Find where the given text appears and provide that cell's center as [x, y] coordinate. 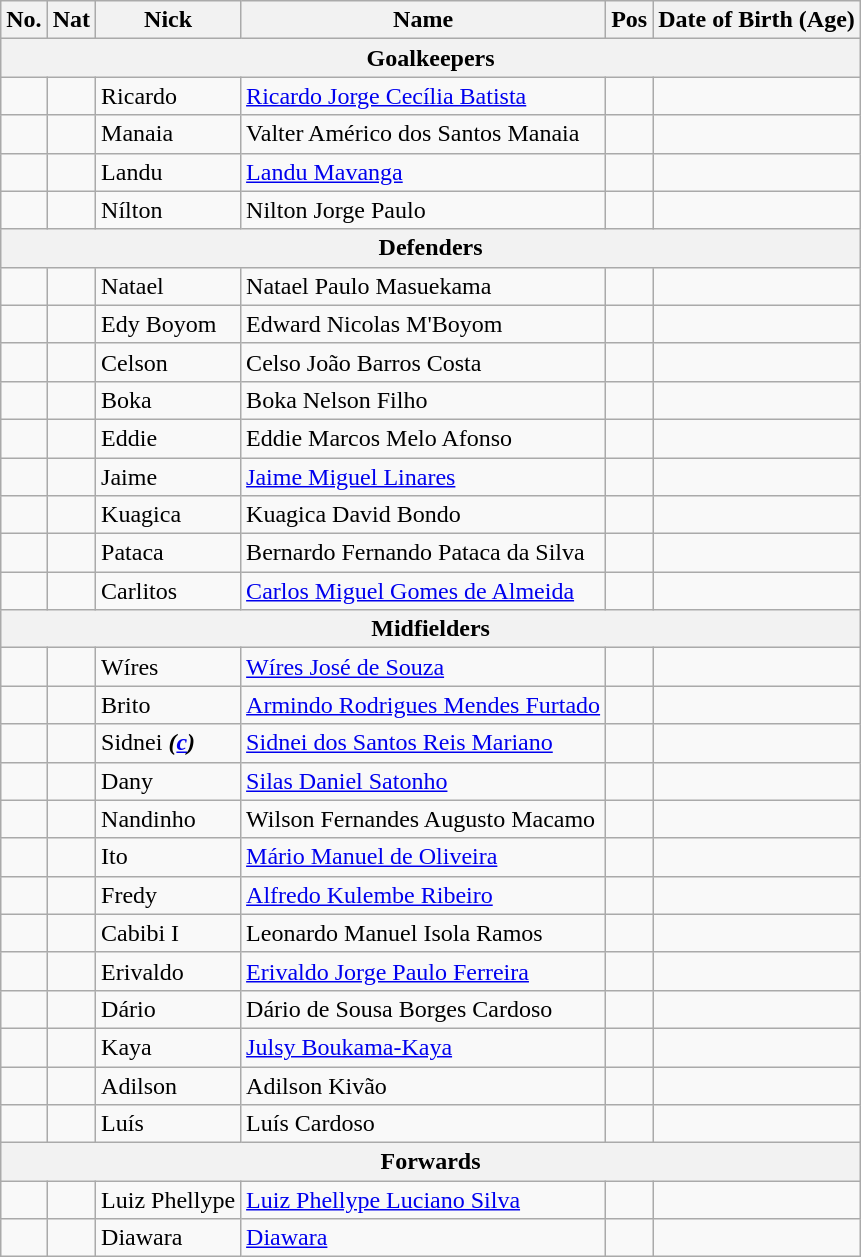
Date of Birth (Age) [757, 20]
Kuagica David Bondo [424, 515]
Silas Daniel Satonho [424, 781]
Nandinho [168, 819]
Bernardo Fernando Pataca da Silva [424, 553]
Wilson Fernandes Augusto Macamo [424, 819]
Eddie Marcos Melo Afonso [424, 438]
Jaime [168, 477]
Nat [71, 20]
Julsy Boukama-Kaya [424, 1047]
Carlos Miguel Gomes de Almeida [424, 591]
Jaime Miguel Linares [424, 477]
Defenders [431, 248]
Midfielders [431, 629]
Wíres [168, 667]
Celso João Barros Costa [424, 362]
Dany [168, 781]
Alfredo Kulembe Ribeiro [424, 895]
Erivaldo [168, 971]
Boka [168, 400]
Nilton Jorge Paulo [424, 210]
Pos [630, 20]
Forwards [431, 1162]
Edy Boyom [168, 324]
Mário Manuel de Oliveira [424, 857]
Edward Nicolas M'Boyom [424, 324]
Natael [168, 286]
Boka Nelson Filho [424, 400]
Sidnei (c) [168, 743]
Natael Paulo Masuekama [424, 286]
Manaia [168, 134]
Ito [168, 857]
Name [424, 20]
Celson [168, 362]
Erivaldo Jorge Paulo Ferreira [424, 971]
Eddie [168, 438]
Ricardo Jorge Cecília Batista [424, 96]
Adilson Kivão [424, 1085]
Luiz Phellype Luciano Silva [424, 1200]
Armindo Rodrigues Mendes Furtado [424, 705]
Nílton [168, 210]
Dário [168, 1009]
Sidnei dos Santos Reis Mariano [424, 743]
Luiz Phellype [168, 1200]
Pataca [168, 553]
Luís Cardoso [424, 1124]
Brito [168, 705]
Valter Américo dos Santos Manaia [424, 134]
Goalkeepers [431, 58]
Dário de Sousa Borges Cardoso [424, 1009]
Nick [168, 20]
Adilson [168, 1085]
Kaya [168, 1047]
Ricardo [168, 96]
Wíres José de Souza [424, 667]
Luís [168, 1124]
Landu [168, 172]
Carlitos [168, 591]
Kuagica [168, 515]
No. [24, 20]
Landu Mavanga [424, 172]
Leonardo Manuel Isola Ramos [424, 933]
Fredy [168, 895]
Cabibi I [168, 933]
